Scan for the cell matching the given text and deliver its (x, y) coordinate at center. 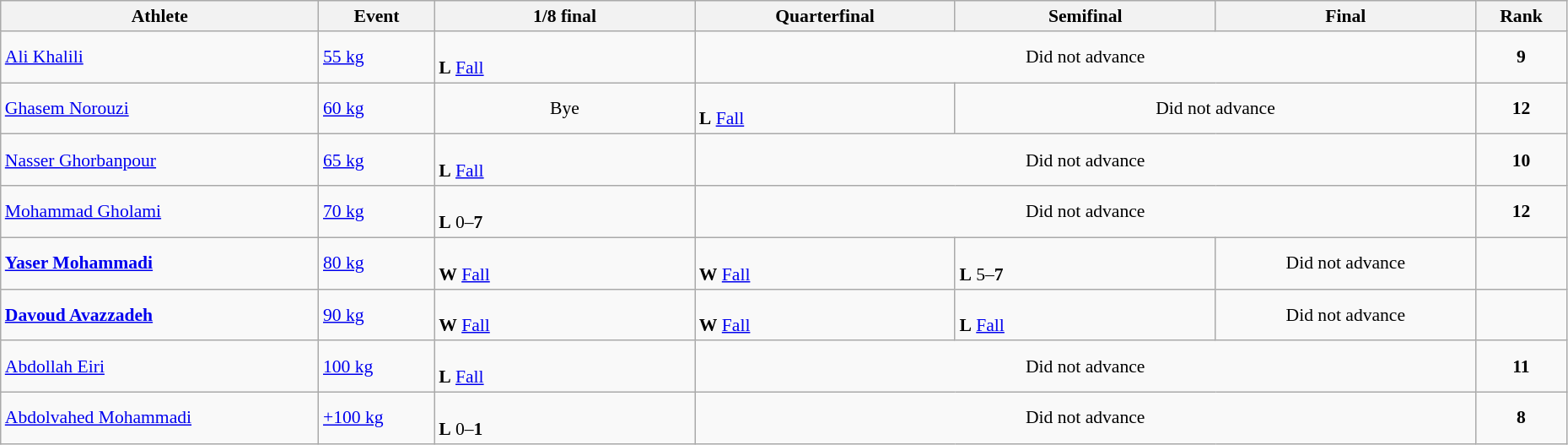
90 kg (376, 314)
Semifinal (1085, 16)
8 (1522, 419)
Abdolvahed Mohammadi (160, 419)
Mohammad Gholami (160, 211)
Final (1346, 16)
Yaser Mohammadi (160, 263)
100 kg (376, 366)
Event (376, 16)
70 kg (376, 211)
Bye (565, 108)
10 (1522, 160)
Ghasem Norouzi (160, 108)
Rank (1522, 16)
80 kg (376, 263)
11 (1522, 366)
9 (1522, 57)
L 5–7 (1085, 263)
55 kg (376, 57)
Athlete (160, 16)
Ali Khalili (160, 57)
L 0–7 (565, 211)
Quarterfinal (825, 16)
+100 kg (376, 419)
1/8 final (565, 16)
Davoud Avazzadeh (160, 314)
Nasser Ghorbanpour (160, 160)
60 kg (376, 108)
65 kg (376, 160)
Abdollah Eiri (160, 366)
L 0–1 (565, 419)
